Provide the [X, Y] coordinate of the cell's center where the given text is located.  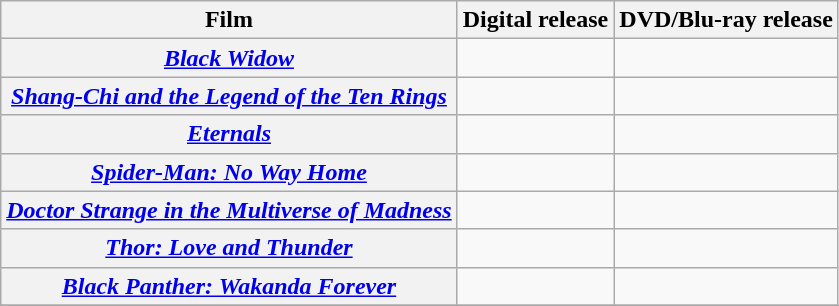
Thor: Love and Thunder [229, 248]
DVD/Blu-ray release [726, 20]
Spider-Man: No Way Home [229, 172]
Digital release [536, 20]
Black Panther: Wakanda Forever [229, 286]
Shang-Chi and the Legend of the Ten Rings [229, 96]
Black Widow [229, 58]
Doctor Strange in the Multiverse of Madness [229, 210]
Eternals [229, 134]
Film [229, 20]
